For the text-containing cell, return its midpoint in [X, Y] coordinate format. 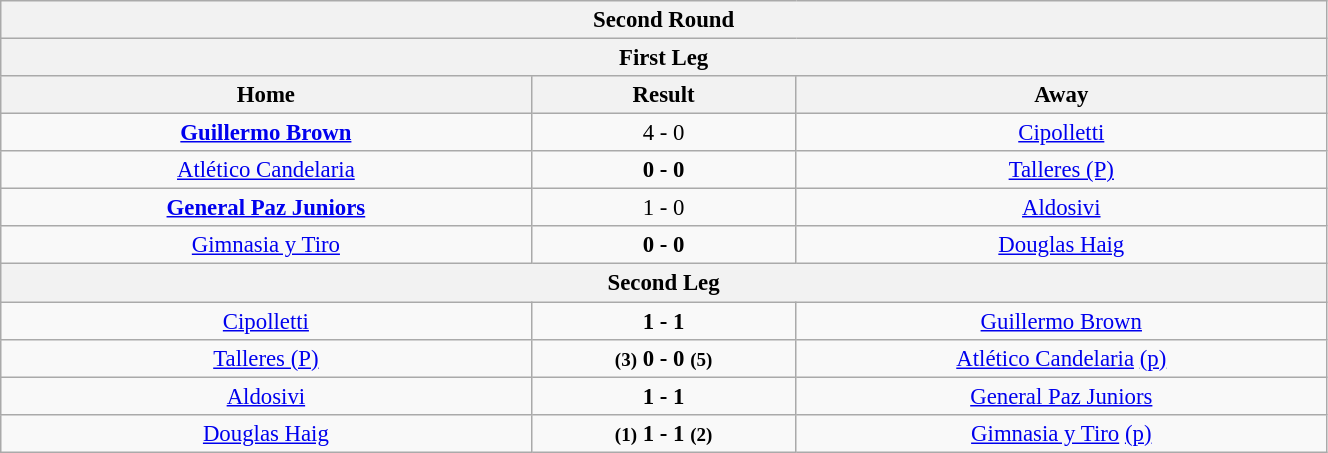
1 - 0 [664, 208]
Atlético Candelaria (p) [1061, 358]
Second Round [664, 20]
Second Leg [664, 283]
Result [664, 95]
Away [1061, 95]
Gimnasia y Tiro (p) [1061, 433]
Atlético Candelaria [266, 170]
First Leg [664, 58]
4 - 0 [664, 133]
(3) 0 - 0 (5) [664, 358]
(1) 1 - 1 (2) [664, 433]
Home [266, 95]
Gimnasia y Tiro [266, 245]
